Find where the given text appears and provide that cell's center as [x, y] coordinate. 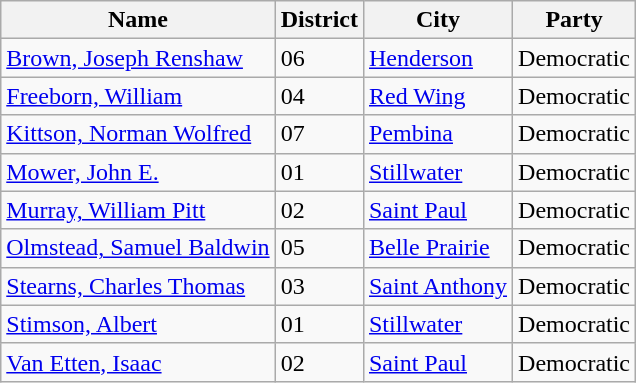
Name [138, 20]
07 [319, 134]
06 [319, 58]
Kittson, Norman Wolfred [138, 134]
Party [574, 20]
City [438, 20]
Henderson [438, 58]
Pembina [438, 134]
05 [319, 248]
04 [319, 96]
Stimson, Albert [138, 324]
Belle Prairie [438, 248]
Saint Anthony [438, 286]
Murray, William Pitt [138, 210]
Brown, Joseph Renshaw [138, 58]
Olmstead, Samuel Baldwin [138, 248]
Mower, John E. [138, 172]
Stearns, Charles Thomas [138, 286]
Freeborn, William [138, 96]
District [319, 20]
03 [319, 286]
Van Etten, Isaac [138, 362]
Red Wing [438, 96]
